Scan for the cell matching the given text and deliver its [x, y] coordinate at center. 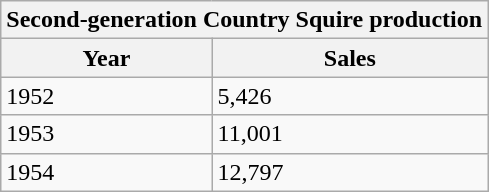
1953 [106, 134]
1954 [106, 172]
5,426 [350, 96]
1952 [106, 96]
Year [106, 58]
Sales [350, 58]
12,797 [350, 172]
Second-generation Country Squire production [244, 20]
11,001 [350, 134]
